For the text-containing cell, return its midpoint in [X, Y] coordinate format. 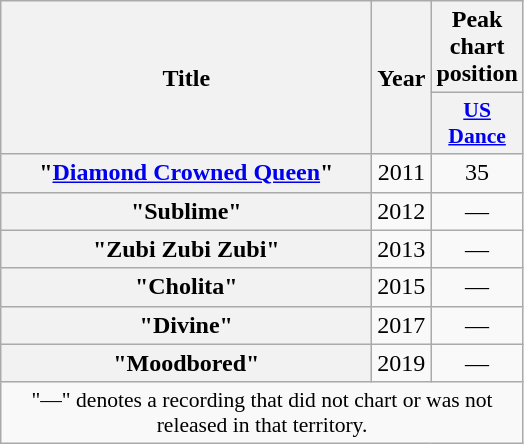
Year [402, 78]
"Diamond Crowned Queen" [186, 173]
"Cholita" [186, 287]
"Sublime" [186, 211]
2011 [402, 173]
"Divine" [186, 325]
2019 [402, 363]
2017 [402, 325]
2012 [402, 211]
35 [477, 173]
2013 [402, 249]
Title [186, 78]
"Moodbored" [186, 363]
"Zubi Zubi Zubi" [186, 249]
2015 [402, 287]
USDance [477, 124]
Peak chart position [477, 47]
"—" denotes a recording that did not chart or was not released in that territory. [262, 412]
